Determine the [X, Y] coordinate at the center of the cell enclosing the given text.  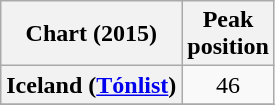
46 [228, 85]
Iceland (Tónlist) [92, 85]
Chart (2015) [92, 34]
Peakposition [228, 34]
